Search for the cell housing the specified text and yield its [x, y] center coordinate. 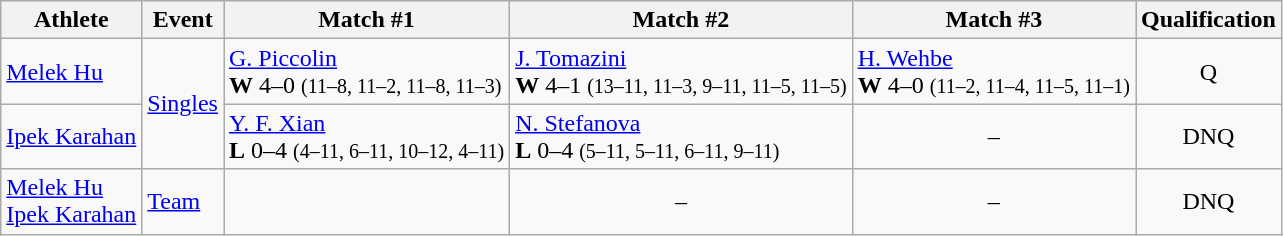
Y. F. Xian L 0–4 (4–11, 6–11, 10–12, 4–11) [367, 136]
Singles [183, 104]
Match #2 [682, 20]
Qualification [1209, 20]
Event [183, 20]
Team [183, 202]
Melek Hu Ipek Karahan [72, 202]
Athlete [72, 20]
Ipek Karahan [72, 136]
G. Piccolin W 4–0 (11–8, 11–2, 11–8, 11–3) [367, 72]
J. Tomazini W 4–1 (13–11, 11–3, 9–11, 11–5, 11–5) [682, 72]
Q [1209, 72]
Melek Hu [72, 72]
N. Stefanova L 0–4 (5–11, 5–11, 6–11, 9–11) [682, 136]
H. Wehbe W 4–0 (11–2, 11–4, 11–5, 11–1) [994, 72]
Match #3 [994, 20]
Match #1 [367, 20]
